Provide the (x, y) coordinate of the cell's center where the given text is located.  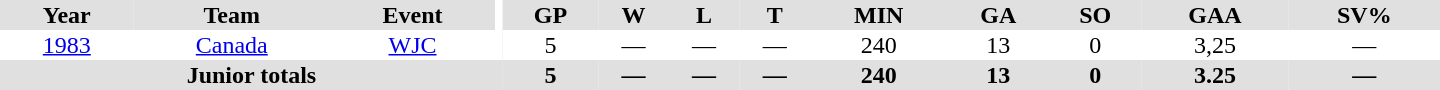
Team (232, 15)
Year (67, 15)
Junior totals (252, 75)
WJC (412, 45)
W (634, 15)
GP (550, 15)
Canada (232, 45)
SO (1095, 15)
GAA (1215, 15)
3.25 (1215, 75)
Event (412, 15)
1983 (67, 45)
3,25 (1215, 45)
T (774, 15)
L (704, 15)
MIN (878, 15)
SV% (1364, 15)
GA (998, 15)
